Extract the [x, y] coordinate from the center of the cell holding the provided text.  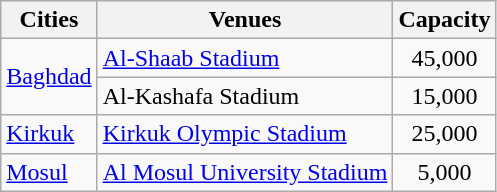
Mosul [49, 172]
45,000 [444, 58]
Kirkuk [49, 134]
Al-Kashafa Stadium [245, 96]
5,000 [444, 172]
Baghdad [49, 77]
Venues [245, 20]
Al Mosul University Stadium [245, 172]
15,000 [444, 96]
25,000 [444, 134]
Cities [49, 20]
Kirkuk Olympic Stadium [245, 134]
Capacity [444, 20]
Al-Shaab Stadium [245, 58]
